From the cell containing the given text, extract its center point as [X, Y] coordinate. 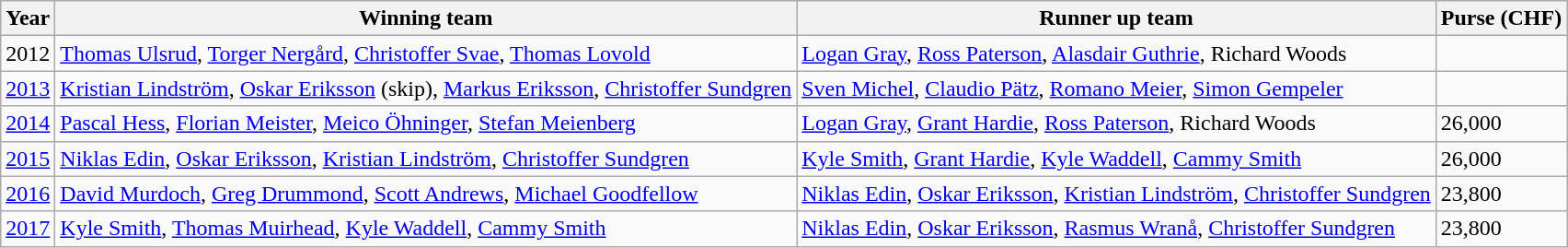
2014 [28, 124]
Kyle Smith, Thomas Muirhead, Kyle Waddell, Cammy Smith [426, 229]
Kyle Smith, Grant Hardie, Kyle Waddell, Cammy Smith [1117, 159]
Purse (CHF) [1501, 18]
Winning team [426, 18]
Logan Gray, Grant Hardie, Ross Paterson, Richard Woods [1117, 124]
Runner up team [1117, 18]
Pascal Hess, Florian Meister, Meico Öhninger, Stefan Meienberg [426, 124]
Sven Michel, Claudio Pätz, Romano Meier, Simon Gempeler [1117, 89]
2013 [28, 89]
David Murdoch, Greg Drummond, Scott Andrews, Michael Goodfellow [426, 194]
2015 [28, 159]
Year [28, 18]
Kristian Lindström, Oskar Eriksson (skip), Markus Eriksson, Christoffer Sundgren [426, 89]
Logan Gray, Ross Paterson, Alasdair Guthrie, Richard Woods [1117, 53]
2016 [28, 194]
2017 [28, 229]
Thomas Ulsrud, Torger Nergård, Christoffer Svae, Thomas Lovold [426, 53]
2012 [28, 53]
Niklas Edin, Oskar Eriksson, Rasmus Wranå, Christoffer Sundgren [1117, 229]
